For the text-containing cell, return its midpoint in (x, y) coordinate format. 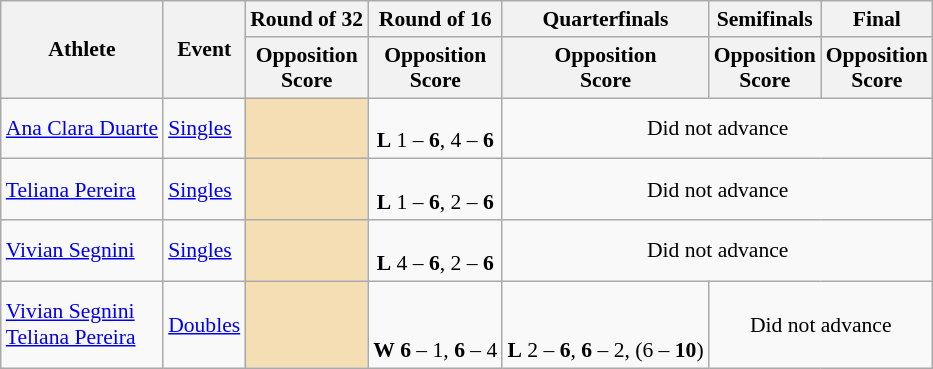
Final (877, 19)
L 1 – 6, 2 – 6 (435, 190)
Vivian SegniniTeliana Pereira (82, 324)
Round of 32 (306, 19)
Ana Clara Duarte (82, 128)
W 6 – 1, 6 – 4 (435, 324)
Event (204, 50)
Athlete (82, 50)
Semifinals (765, 19)
L 1 – 6, 4 – 6 (435, 128)
L 4 – 6, 2 – 6 (435, 250)
Quarterfinals (605, 19)
Teliana Pereira (82, 190)
Round of 16 (435, 19)
Vivian Segnini (82, 250)
L 2 – 6, 6 – 2, (6 – 10) (605, 324)
Doubles (204, 324)
